Scan for the cell matching the given text and deliver its [X, Y] coordinate at center. 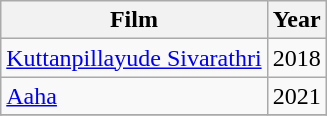
Film [134, 20]
2021 [296, 96]
Kuttanpillayude Sivarathri [134, 58]
Aaha [134, 96]
Year [296, 20]
2018 [296, 58]
